Find where the given text appears and provide that cell's center as (x, y) coordinate. 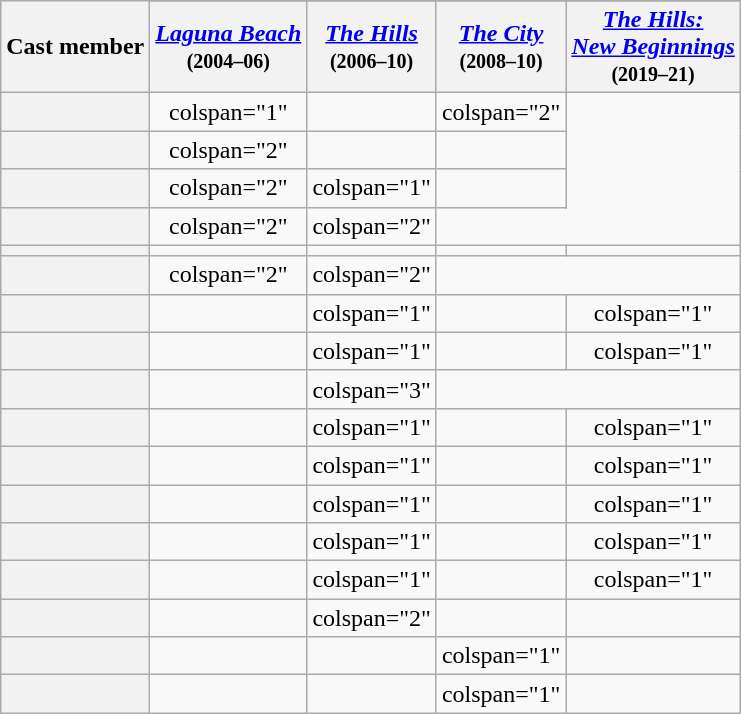
colspan="3" (372, 389)
The Hills (2006–10) (372, 47)
Cast member (76, 47)
Laguna Beach(2004–06) (228, 47)
The City (2008–10) (501, 47)
The Hills:New Beginnings (2019–21) (653, 47)
